Find where the given text appears and provide that cell's center as (x, y) coordinate. 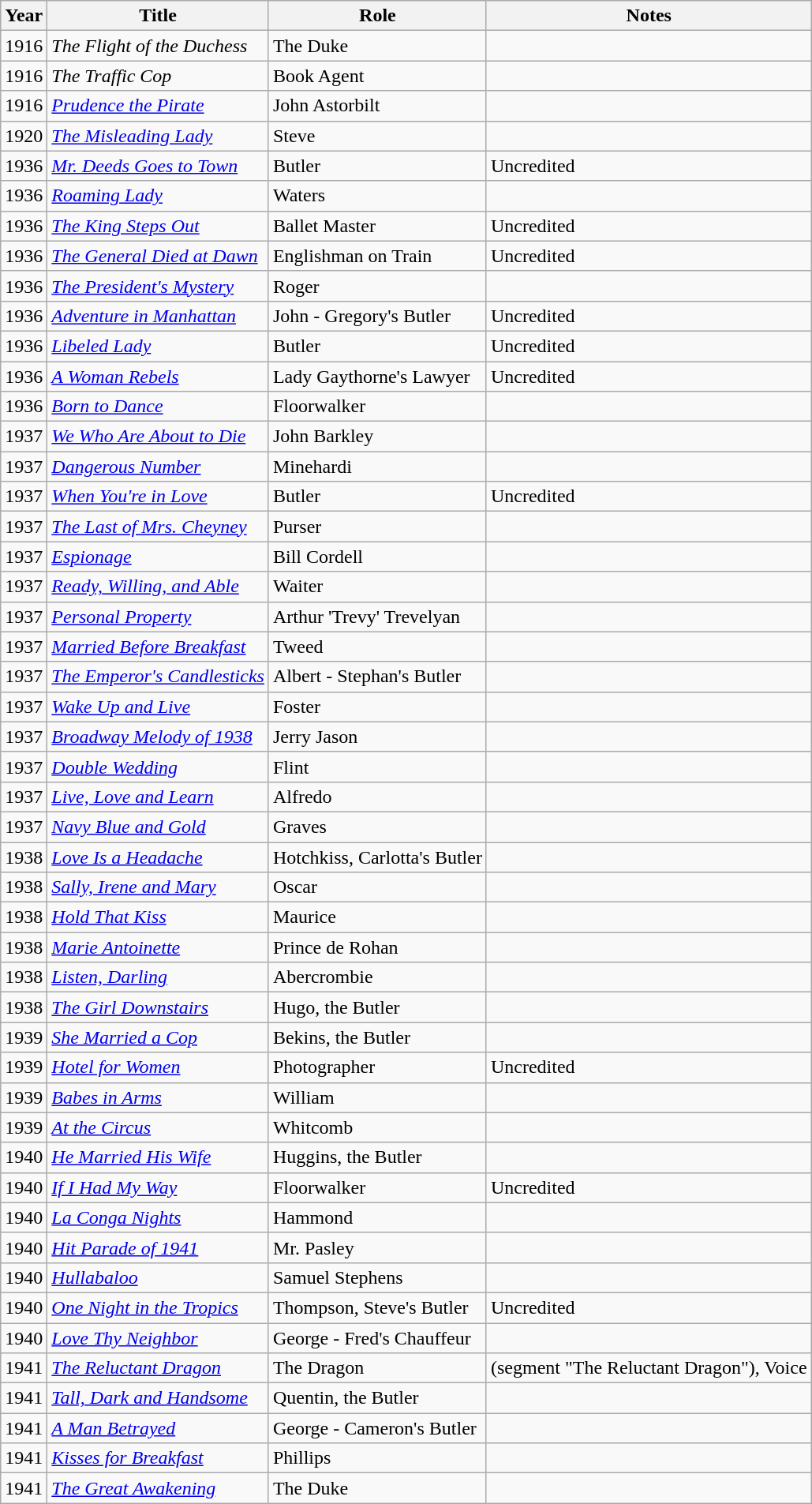
Title (158, 16)
Married Before Breakfast (158, 647)
Lady Gaythorne's Lawyer (377, 377)
Double Wedding (158, 767)
The Dragon (377, 1368)
Personal Property (158, 617)
Jerry Jason (377, 737)
She Married a Cop (158, 1037)
The Girl Downstairs (158, 1007)
The General Died at Dawn (158, 256)
Love Thy Neighbor (158, 1338)
At the Circus (158, 1127)
George - Cameron's Butler (377, 1428)
Mr. Pasley (377, 1247)
Roaming Lady (158, 196)
Ready, Willing, and Able (158, 587)
Espionage (158, 557)
Whitcomb (377, 1127)
Ballet Master (377, 226)
Prince de Rohan (377, 947)
Samuel Stephens (377, 1277)
Englishman on Train (377, 256)
Waiter (377, 587)
Born to Dance (158, 407)
Oscar (377, 887)
Huggins, the Butler (377, 1157)
Roger (377, 286)
Photographer (377, 1067)
Hammond (377, 1217)
Tall, Dark and Handsome (158, 1398)
William (377, 1097)
Maurice (377, 917)
Hit Parade of 1941 (158, 1247)
The Last of Mrs. Cheyney (158, 527)
We Who Are About to Die (158, 437)
He Married His Wife (158, 1157)
Kisses for Breakfast (158, 1458)
Phillips (377, 1458)
Purser (377, 527)
Foster (377, 707)
When You're in Love (158, 497)
Mr. Deeds Goes to Town (158, 166)
Live, Love and Learn (158, 797)
Adventure in Manhattan (158, 316)
Sally, Irene and Mary (158, 887)
Quentin, the Butler (377, 1398)
Tweed (377, 647)
Listen, Darling (158, 977)
Book Agent (377, 76)
Bekins, the Butler (377, 1037)
Waters (377, 196)
The King Steps Out (158, 226)
George - Fred's Chauffeur (377, 1338)
(segment "The Reluctant Dragon"), Voice (649, 1368)
John Barkley (377, 437)
Dangerous Number (158, 467)
Minehardi (377, 467)
John - Gregory's Butler (377, 316)
Role (377, 16)
The Flight of the Duchess (158, 46)
Marie Antoinette (158, 947)
The Traffic Cop (158, 76)
The Reluctant Dragon (158, 1368)
Navy Blue and Gold (158, 827)
Wake Up and Live (158, 707)
The President's Mystery (158, 286)
Babes in Arms (158, 1097)
Bill Cordell (377, 557)
Hullabaloo (158, 1277)
John Astorbilt (377, 106)
1920 (24, 136)
Prudence the Pirate (158, 106)
Hotchkiss, Carlotta's Butler (377, 857)
Hotel for Women (158, 1067)
Notes (649, 16)
La Conga Nights (158, 1217)
Hugo, the Butler (377, 1007)
One Night in the Tropics (158, 1307)
Graves (377, 827)
Flint (377, 767)
Albert - Stephan's Butler (377, 677)
A Man Betrayed (158, 1428)
A Woman Rebels (158, 377)
If I Had My Way (158, 1187)
Libeled Lady (158, 346)
Broadway Melody of 1938 (158, 737)
Thompson, Steve's Butler (377, 1307)
Arthur 'Trevy' Trevelyan (377, 617)
Alfredo (377, 797)
Steve (377, 136)
Year (24, 16)
The Great Awakening (158, 1488)
Love Is a Headache (158, 857)
The Emperor's Candlesticks (158, 677)
Abercrombie (377, 977)
Hold That Kiss (158, 917)
The Misleading Lady (158, 136)
